Provide the (x, y) coordinate of the cell's center where the given text is located.  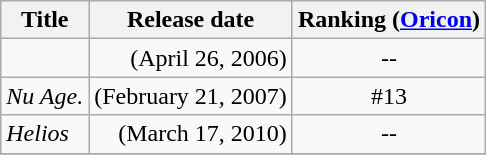
Helios (45, 134)
#13 (388, 96)
Ranking (Oricon) (388, 20)
Release date (191, 20)
(March 17, 2010) (191, 134)
(February 21, 2007) (191, 96)
Nu Age. (45, 96)
(April 26, 2006) (191, 58)
Title (45, 20)
